Search for the cell housing the specified text and yield its [x, y] center coordinate. 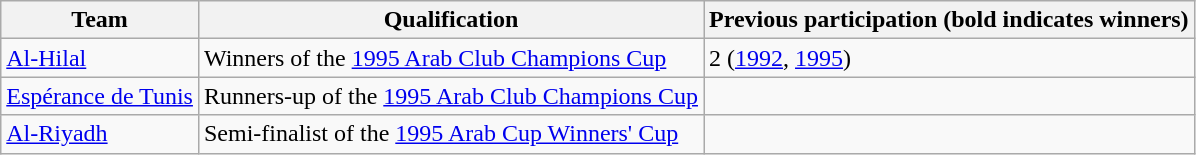
Team [100, 20]
Qualification [450, 20]
Winners of the 1995 Arab Club Champions Cup [450, 58]
Espérance de Tunis [100, 96]
2 (1992, 1995) [950, 58]
Al-Hilal [100, 58]
Previous participation (bold indicates winners) [950, 20]
Semi-finalist of the 1995 Arab Cup Winners' Cup [450, 134]
Runners-up of the 1995 Arab Club Champions Cup [450, 96]
Al-Riyadh [100, 134]
